Find where the given text appears and provide that cell's center as (X, Y) coordinate. 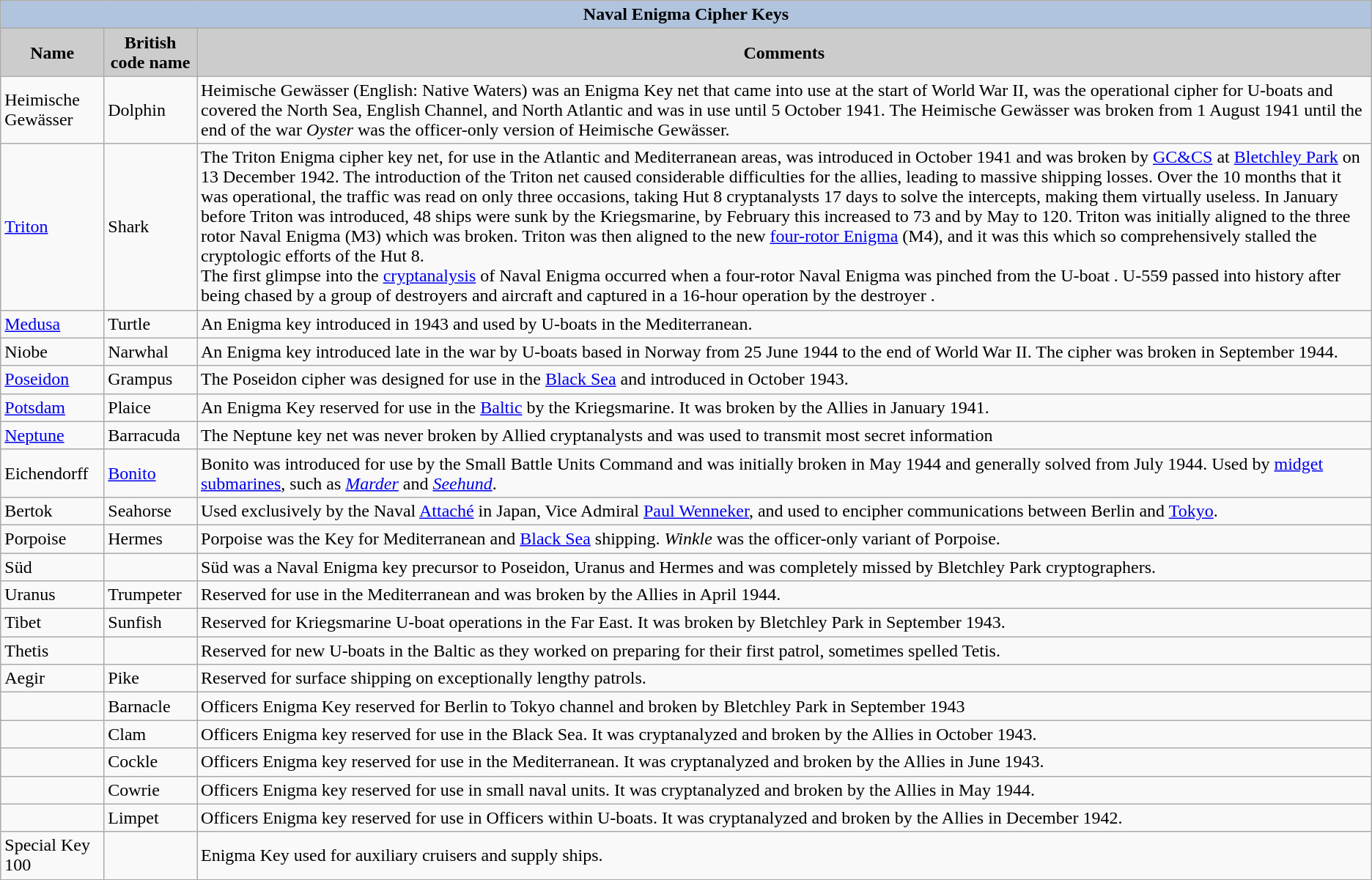
Officers Enigma key reserved for use in the Black Sea. It was cryptanalyzed and broken by the Allies in October 1943. (784, 734)
Poseidon (53, 380)
Trumpeter (151, 595)
Bertok (53, 511)
Officers Enigma key reserved for use in small naval units. It was cryptanalyzed and broken by the Allies in May 1944. (784, 790)
Neptune (53, 435)
Süd (53, 566)
Name (53, 53)
Used exclusively by the Naval Attaché in Japan, Vice Admiral Paul Wenneker, and used to encipher communications between Berlin and Tokyo. (784, 511)
Barracuda (151, 435)
Grampus (151, 380)
Narwhal (151, 352)
Uranus (53, 595)
Niobe (53, 352)
Potsdam (53, 407)
Barnacle (151, 706)
An Enigma key introduced in 1943 and used by U-boats in the Mediterranean. (784, 324)
Eichendorff (53, 473)
Hermes (151, 539)
Seahorse (151, 511)
Süd was a Naval Enigma key precursor to Poseidon, Uranus and Hermes and was completely missed by Bletchley Park cryptographers. (784, 566)
Sunfish (151, 623)
Triton (53, 227)
Heimische Gewässer (53, 110)
Tibet (53, 623)
Reserved for use in the Mediterranean and was broken by the Allies in April 1944. (784, 595)
Clam (151, 734)
Pike (151, 679)
Enigma Key used for auxiliary cruisers and supply ships. (784, 856)
The Neptune key net was never broken by Allied cryptanalysts and was used to transmit most secret information (784, 435)
Shark (151, 227)
Dolphin (151, 110)
Medusa (53, 324)
Officers Enigma Key reserved for Berlin to Tokyo channel and broken by Bletchley Park in September 1943 (784, 706)
Plaice (151, 407)
Limpet (151, 818)
Naval Enigma Cipher Keys (686, 15)
Aegir (53, 679)
British code name (151, 53)
An Enigma Key reserved for use in the Baltic by the Kriegsmarine. It was broken by the Allies in January 1941. (784, 407)
Reserved for surface shipping on exceptionally lengthy patrols. (784, 679)
Bonito (151, 473)
Thetis (53, 651)
Officers Enigma key reserved for use in the Mediterranean. It was cryptanalyzed and broken by the Allies in June 1943. (784, 762)
The Poseidon cipher was designed for use in the Black Sea and introduced in October 1943. (784, 380)
Turtle (151, 324)
Cockle (151, 762)
Cowrie (151, 790)
Reserved for Kriegsmarine U-boat operations in the Far East. It was broken by Bletchley Park in September 1943. (784, 623)
Special Key 100 (53, 856)
Reserved for new U-boats in the Baltic as they worked on preparing for their first patrol, sometimes spelled Tetis. (784, 651)
Comments (784, 53)
Officers Enigma key reserved for use in Officers within U-boats. It was cryptanalyzed and broken by the Allies in December 1942. (784, 818)
Porpoise was the Key for Mediterranean and Black Sea shipping. Winkle was the officer-only variant of Porpoise. (784, 539)
Porpoise (53, 539)
